Output the (X, Y) coordinate of the center of the cell containing the given text.  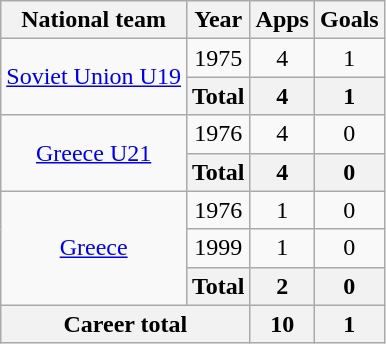
1999 (218, 248)
Greece U21 (94, 153)
Year (218, 20)
Goals (349, 20)
National team (94, 20)
Apps (282, 20)
10 (282, 324)
Soviet Union U19 (94, 77)
2 (282, 286)
Greece (94, 248)
1975 (218, 58)
Career total (126, 324)
